Find where the given text appears and provide that cell's center as [x, y] coordinate. 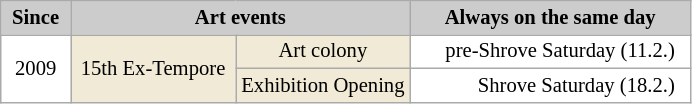
Always on the same day [550, 17]
Exhibition Opening [324, 85]
Art colony [324, 51]
Shrove Saturday (18.2.) [550, 85]
Art events [240, 17]
2009 [36, 68]
Since [36, 17]
pre-Shrove Saturday (11.2.) [550, 51]
15th Ex-Tempore [152, 68]
